Capture the cell that displays the provided text and extract its (x, y) central coordinate. 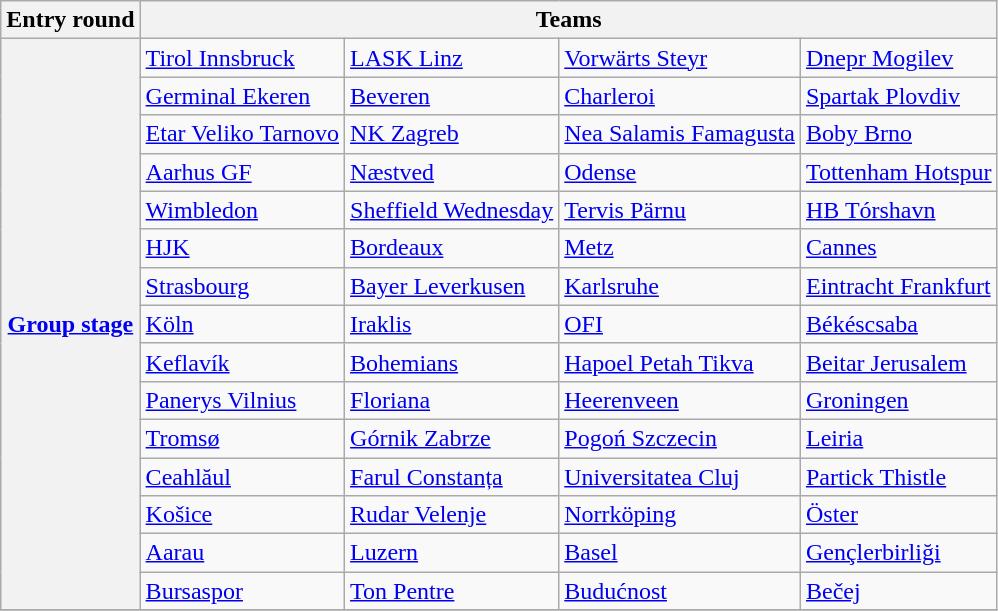
Cannes (898, 248)
Etar Veliko Tarnovo (242, 134)
Nea Salamis Famagusta (680, 134)
Rudar Velenje (452, 515)
Entry round (70, 20)
Beitar Jerusalem (898, 362)
OFI (680, 324)
Ceahlăul (242, 477)
Farul Constanța (452, 477)
Bohemians (452, 362)
Tottenham Hotspur (898, 172)
Karlsruhe (680, 286)
Bečej (898, 591)
Hapoel Petah Tikva (680, 362)
Næstved (452, 172)
Panerys Vilnius (242, 400)
Keflavík (242, 362)
Spartak Plovdiv (898, 96)
Basel (680, 553)
Heerenveen (680, 400)
Group stage (70, 324)
HJK (242, 248)
Germinal Ekeren (242, 96)
Leiria (898, 438)
Tirol Innsbruck (242, 58)
Eintracht Frankfurt (898, 286)
Floriana (452, 400)
LASK Linz (452, 58)
Vorwärts Steyr (680, 58)
Košice (242, 515)
Köln (242, 324)
Beveren (452, 96)
Tromsø (242, 438)
Groningen (898, 400)
Teams (568, 20)
Partick Thistle (898, 477)
Pogoń Szczecin (680, 438)
Aarau (242, 553)
NK Zagreb (452, 134)
Bursaspor (242, 591)
Gençlerbirliği (898, 553)
Universitatea Cluj (680, 477)
Odense (680, 172)
Dnepr Mogilev (898, 58)
Metz (680, 248)
Tervis Pärnu (680, 210)
Sheffield Wednesday (452, 210)
Boby Brno (898, 134)
HB Tórshavn (898, 210)
Aarhus GF (242, 172)
Békéscsaba (898, 324)
Ton Pentre (452, 591)
Iraklis (452, 324)
Norrköping (680, 515)
Wimbledon (242, 210)
Strasbourg (242, 286)
Budućnost (680, 591)
Luzern (452, 553)
Górnik Zabrze (452, 438)
Bordeaux (452, 248)
Charleroi (680, 96)
Öster (898, 515)
Bayer Leverkusen (452, 286)
